Extract the [x, y] coordinate from the center of the cell holding the provided text.  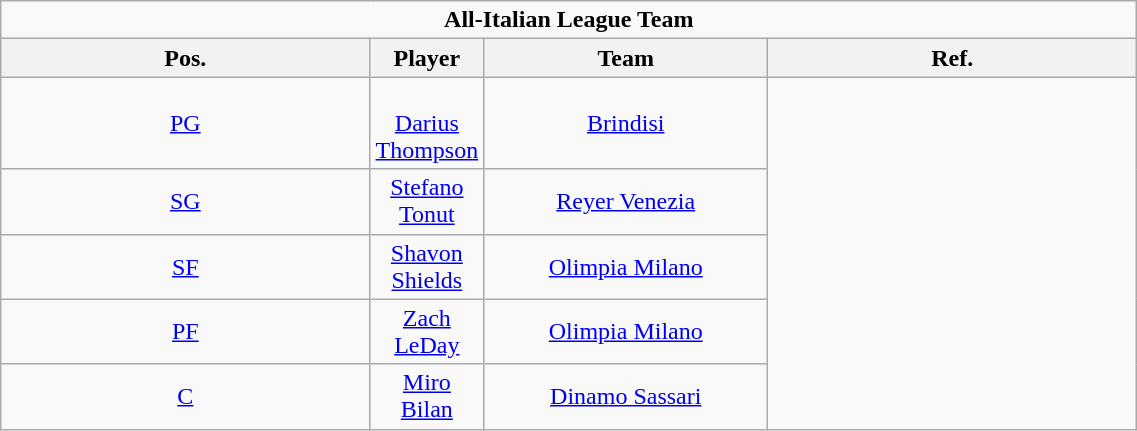
Miro Bilan [427, 396]
Pos. [186, 58]
Shavon Shields [427, 266]
SG [186, 202]
Player [427, 58]
PF [186, 332]
Reyer Venezia [626, 202]
Zach LeDay [427, 332]
PG [186, 123]
Brindisi [626, 123]
Stefano Tonut [427, 202]
Dinamo Sassari [626, 396]
Ref. [952, 58]
Darius Thompson [427, 123]
SF [186, 266]
C [186, 396]
All-Italian League Team [569, 20]
Team [626, 58]
